For the text-containing cell, return its midpoint in (x, y) coordinate format. 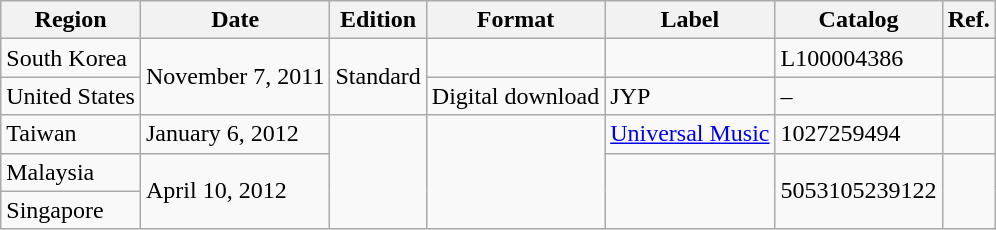
Digital download (515, 96)
1027259494 (858, 134)
JYP (690, 96)
November 7, 2011 (234, 77)
5053105239122 (858, 191)
Singapore (71, 210)
Universal Music (690, 134)
April 10, 2012 (234, 191)
– (858, 96)
Format (515, 20)
United States (71, 96)
Catalog (858, 20)
Ref. (968, 20)
Malaysia (71, 172)
Label (690, 20)
Region (71, 20)
Taiwan (71, 134)
Edition (378, 20)
South Korea (71, 58)
Standard (378, 77)
Date (234, 20)
L100004386 (858, 58)
January 6, 2012 (234, 134)
